Scan for the cell matching the given text and deliver its (x, y) coordinate at center. 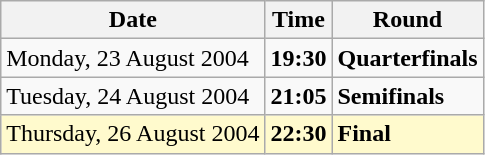
Round (408, 20)
Thursday, 26 August 2004 (133, 134)
Monday, 23 August 2004 (133, 58)
Tuesday, 24 August 2004 (133, 96)
Time (298, 20)
22:30 (298, 134)
Date (133, 20)
Final (408, 134)
Semifinals (408, 96)
19:30 (298, 58)
21:05 (298, 96)
Quarterfinals (408, 58)
